Determine the [x, y] coordinate at the center of the cell enclosing the given text.  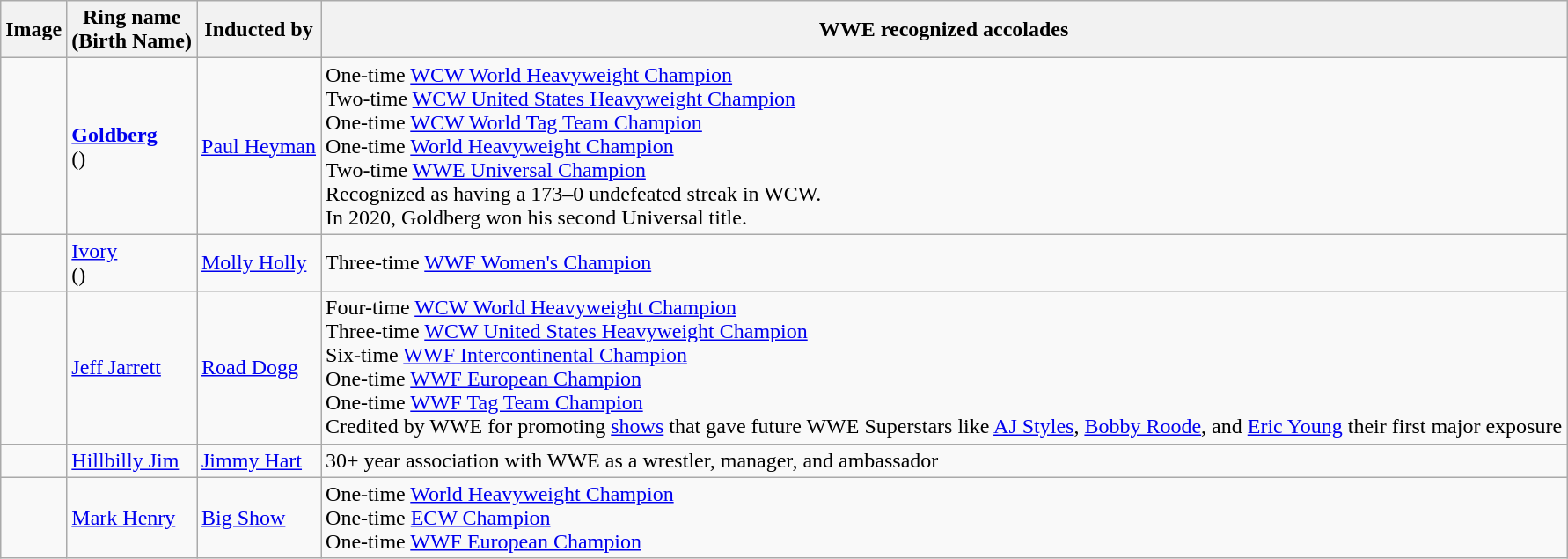
Inducted by [259, 30]
Image [33, 30]
Mark Henry [132, 518]
Molly Holly [259, 262]
One-time World Heavyweight ChampionOne-time ECW ChampionOne-time WWF European Champion [944, 518]
Three-time WWF Women's Champion [944, 262]
Ivory() [132, 262]
Goldberg() [132, 146]
Road Dogg [259, 368]
WWE recognized accolades [944, 30]
Paul Heyman [259, 146]
Hillbilly Jim [132, 460]
Ring name(Birth Name) [132, 30]
30+ year association with WWE as a wrestler, manager, and ambassador [944, 460]
Big Show [259, 518]
Jimmy Hart [259, 460]
Jeff Jarrett [132, 368]
